Pinpoint the cell where the given text exists, returning its [x, y] midpoint coordinate. 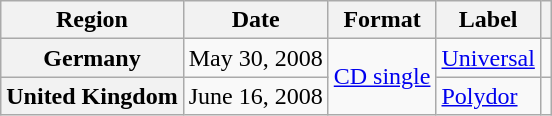
May 30, 2008 [256, 58]
Polydor [488, 96]
United Kingdom [92, 96]
June 16, 2008 [256, 96]
Date [256, 20]
Format [382, 20]
Universal [488, 58]
Germany [92, 58]
CD single [382, 77]
Label [488, 20]
Region [92, 20]
